Provide the (X, Y) coordinate of the cell's center where the given text is located.  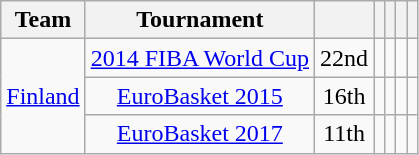
Team (43, 20)
EuroBasket 2015 (200, 96)
EuroBasket 2017 (200, 134)
11th (344, 134)
Tournament (200, 20)
16th (344, 96)
Finland (43, 96)
2014 FIBA World Cup (200, 58)
22nd (344, 58)
